Provide the [X, Y] coordinate of the cell's center where the given text is located.  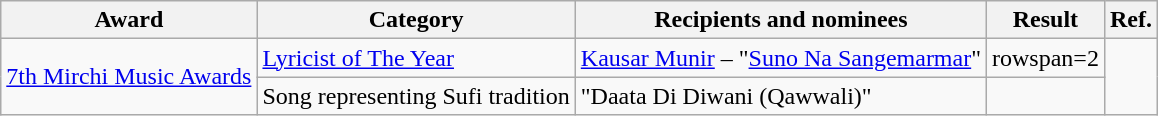
Category [416, 20]
Kausar Munir – "Suno Na Sangemarmar" [780, 58]
rowspan=2 [1046, 58]
Lyricist of The Year [416, 58]
Song representing Sufi tradition [416, 96]
"Daata Di Diwani (Qawwali)" [780, 96]
7th Mirchi Music Awards [129, 77]
Recipients and nominees [780, 20]
Result [1046, 20]
Award [129, 20]
Ref. [1130, 20]
